From the cell containing the given text, extract its center point as (X, Y) coordinate. 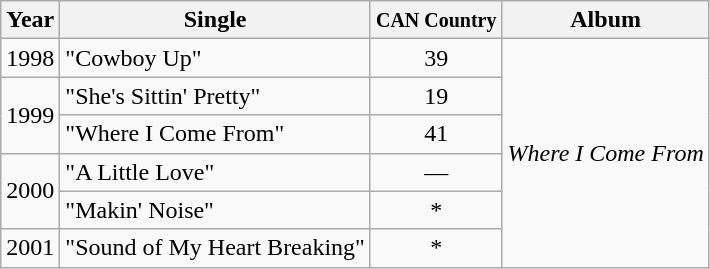
Album (606, 20)
— (436, 172)
"Sound of My Heart Breaking" (216, 248)
"Makin' Noise" (216, 210)
19 (436, 96)
1999 (30, 115)
39 (436, 58)
1998 (30, 58)
2000 (30, 191)
41 (436, 134)
Where I Come From (606, 153)
"Where I Come From" (216, 134)
CAN Country (436, 20)
Year (30, 20)
"She's Sittin' Pretty" (216, 96)
2001 (30, 248)
"A Little Love" (216, 172)
Single (216, 20)
"Cowboy Up" (216, 58)
